Extract the [X, Y] coordinate from the center of the cell holding the provided text.  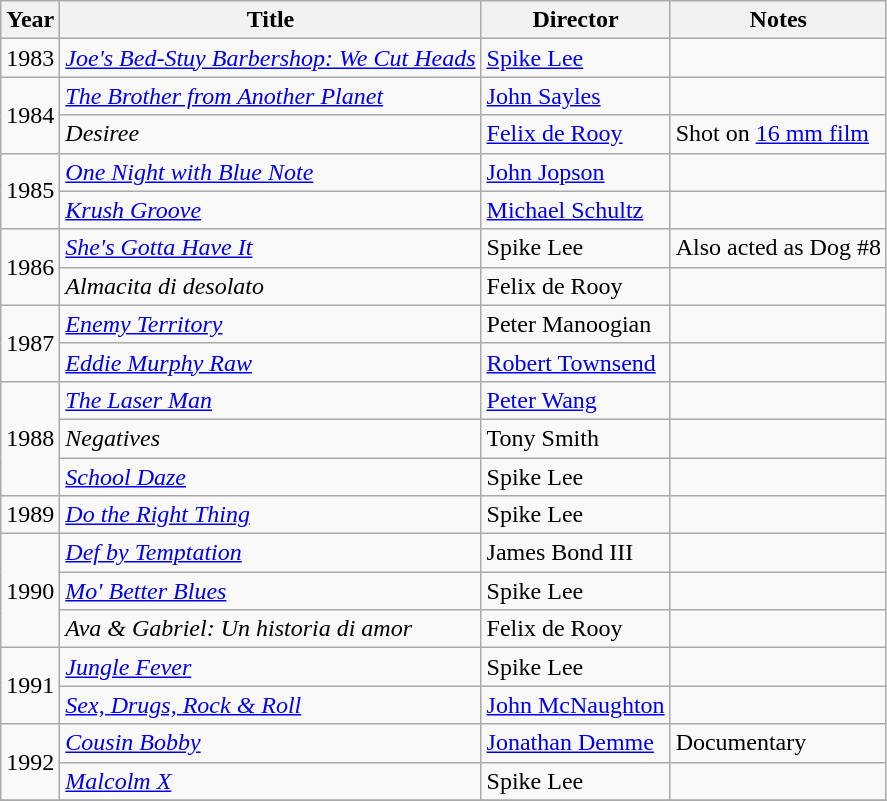
Do the Right Thing [270, 515]
1987 [30, 343]
Title [270, 20]
Jungle Fever [270, 667]
Ava & Gabriel: Un historia di amor [270, 629]
Def by Temptation [270, 553]
Documentary [778, 743]
1992 [30, 762]
Sex, Drugs, Rock & Roll [270, 705]
Tony Smith [576, 438]
1988 [30, 438]
1985 [30, 191]
The Brother from Another Planet [270, 96]
Year [30, 20]
She's Gotta Have It [270, 248]
One Night with Blue Note [270, 172]
Shot on 16 mm film [778, 134]
Enemy Territory [270, 324]
John Jopson [576, 172]
Cousin Bobby [270, 743]
James Bond III [576, 553]
Peter Wang [576, 400]
Also acted as Dog #8 [778, 248]
1986 [30, 267]
Eddie Murphy Raw [270, 362]
1984 [30, 115]
Mo' Better Blues [270, 591]
Director [576, 20]
1990 [30, 591]
Negatives [270, 438]
1983 [30, 58]
John McNaughton [576, 705]
1991 [30, 686]
Desiree [270, 134]
Michael Schultz [576, 210]
John Sayles [576, 96]
Krush Groove [270, 210]
Robert Townsend [576, 362]
Peter Manoogian [576, 324]
1989 [30, 515]
School Daze [270, 477]
Almacita di desolato [270, 286]
The Laser Man [270, 400]
Joe's Bed-Stuy Barbershop: We Cut Heads [270, 58]
Notes [778, 20]
Jonathan Demme [576, 743]
Malcolm X [270, 781]
